Search for the cell housing the specified text and yield its (X, Y) center coordinate. 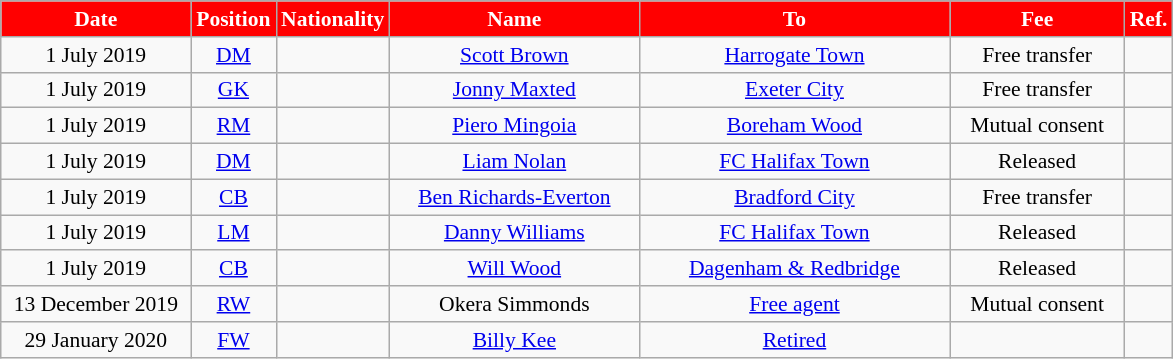
LM (234, 233)
Scott Brown (514, 55)
RM (234, 126)
Piero Mingoia (514, 126)
GK (234, 90)
Name (514, 19)
Date (96, 19)
Nationality (332, 19)
Danny Williams (514, 233)
Okera Simmonds (514, 304)
Fee (1038, 19)
Bradford City (794, 197)
Will Wood (514, 269)
Free agent (794, 304)
To (794, 19)
Ben Richards-Everton (514, 197)
Jonny Maxted (514, 90)
Ref. (1149, 19)
Liam Nolan (514, 162)
Exeter City (794, 90)
Retired (794, 340)
29 January 2020 (96, 340)
Position (234, 19)
RW (234, 304)
Dagenham & Redbridge (794, 269)
FW (234, 340)
13 December 2019 (96, 304)
Billy Kee (514, 340)
Harrogate Town (794, 55)
Boreham Wood (794, 126)
